Output the [x, y] coordinate of the center of the cell containing the given text.  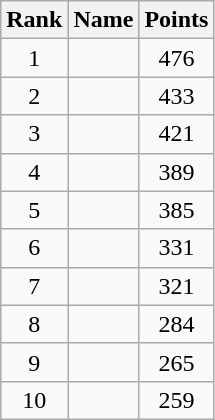
4 [34, 172]
433 [176, 96]
Points [176, 20]
385 [176, 210]
284 [176, 324]
1 [34, 58]
421 [176, 134]
3 [34, 134]
476 [176, 58]
7 [34, 286]
5 [34, 210]
Name [104, 20]
389 [176, 172]
265 [176, 362]
10 [34, 400]
321 [176, 286]
Rank [34, 20]
2 [34, 96]
8 [34, 324]
331 [176, 248]
259 [176, 400]
6 [34, 248]
9 [34, 362]
